Return (x, y) of the center of cell containing provided text 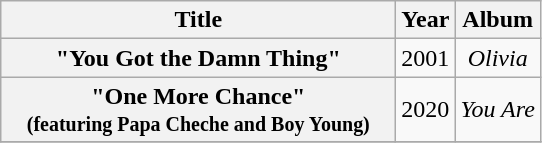
Album (498, 20)
Year (426, 20)
"You Got the Damn Thing" (198, 58)
You Are (498, 110)
2001 (426, 58)
Olivia (498, 58)
2020 (426, 110)
"One More Chance" (featuring Papa Cheche and Boy Young) (198, 110)
Title (198, 20)
